Pinpoint the cell where the given text exists, returning its [x, y] midpoint coordinate. 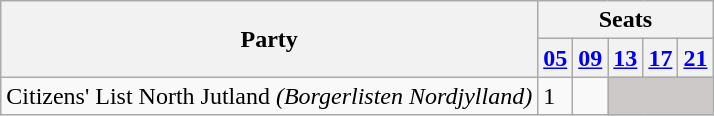
Party [270, 39]
13 [626, 58]
17 [660, 58]
09 [590, 58]
Citizens' List North Jutland (Borgerlisten Nordjylland) [270, 96]
Seats [626, 20]
21 [696, 58]
05 [556, 58]
1 [556, 96]
